Locate the cell with the specified text and output its (X, Y) center coordinate. 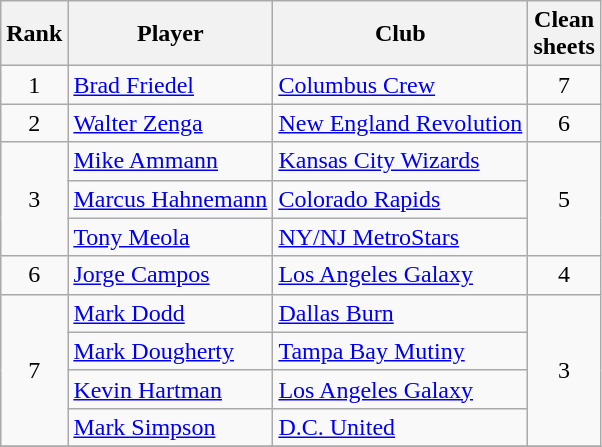
1 (34, 85)
Marcus Hahnemann (170, 199)
Mark Simpson (170, 427)
NY/NJ MetroStars (400, 237)
D.C. United (400, 427)
Mark Dodd (170, 313)
Colorado Rapids (400, 199)
Kansas City Wizards (400, 161)
Rank (34, 34)
Jorge Campos (170, 275)
Kevin Hartman (170, 389)
Walter Zenga (170, 123)
Mark Dougherty (170, 351)
Cleansheets (564, 34)
Brad Friedel (170, 85)
Dallas Burn (400, 313)
Tampa Bay Mutiny (400, 351)
2 (34, 123)
Player (170, 34)
Tony Meola (170, 237)
Club (400, 34)
5 (564, 199)
Columbus Crew (400, 85)
Mike Ammann (170, 161)
4 (564, 275)
New England Revolution (400, 123)
